Determine the (x, y) coordinate at the center of the cell enclosing the given text.  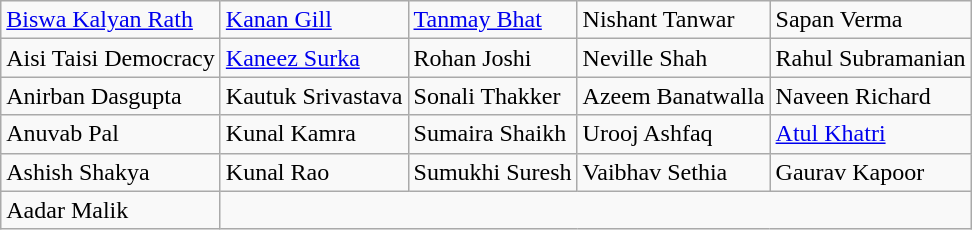
Kaneez Surka (314, 58)
Rohan Joshi (492, 58)
Sonali Thakker (492, 96)
Biswa Kalyan Rath (111, 20)
Tanmay Bhat (492, 20)
Aisi Taisi Democracy (111, 58)
Kautuk Srivastava (314, 96)
Kanan Gill (314, 20)
Ashish Shakya (111, 172)
Neville Shah (674, 58)
Urooj Ashfaq (674, 134)
Aadar Malik (111, 210)
Azeem Banatwalla (674, 96)
Sumukhi Suresh (492, 172)
Atul Khatri (870, 134)
Rahul Subramanian (870, 58)
Kunal Rao (314, 172)
Anirban Dasgupta (111, 96)
Gaurav Kapoor (870, 172)
Anuvab Pal (111, 134)
Sumaira Shaikh (492, 134)
Vaibhav Sethia (674, 172)
Sapan Verma (870, 20)
Kunal Kamra (314, 134)
Nishant Tanwar (674, 20)
Naveen Richard (870, 96)
